Locate the cell with the specified text and output its (x, y) center coordinate. 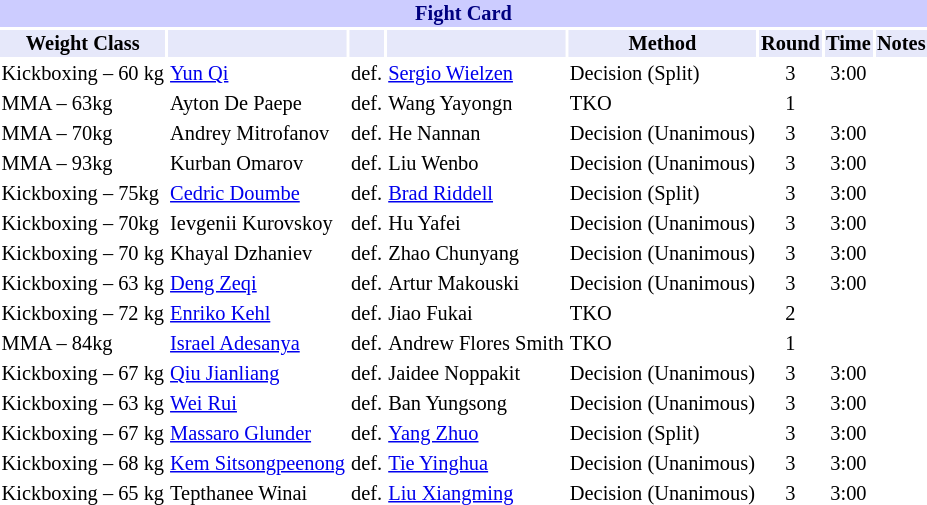
Jiao Fukai (476, 314)
Weight Class (83, 44)
2 (790, 314)
Kickboxing – 70 kg (83, 254)
Kickboxing – 75kg (83, 194)
He Nannan (476, 134)
Artur Makouski (476, 284)
Time (848, 44)
Yang Zhuo (476, 434)
Jaidee Noppakit (476, 374)
MMA – 70kg (83, 134)
Tie Yinghua (476, 464)
Kickboxing – 70kg (83, 224)
Ban Yungsong (476, 404)
Kem Sitsongpeenong (258, 464)
Andrey Mitrofanov (258, 134)
Fight Card (464, 14)
Ayton De Paepe (258, 104)
Massaro Glunder (258, 434)
Method (662, 44)
Israel Adesanya (258, 344)
Kickboxing – 68 kg (83, 464)
MMA – 93kg (83, 164)
Cedric Doumbe (258, 194)
Ievgenii Kurovskoy (258, 224)
MMA – 63kg (83, 104)
Qiu Jianliang (258, 374)
Wei Rui (258, 404)
Khayal Dzhaniev (258, 254)
Sergio Wielzen (476, 74)
Andrew Flores Smith (476, 344)
Deng Zeqi (258, 284)
Enriko Kehl (258, 314)
Liu Wenbo (476, 164)
Yun Qi (258, 74)
Kickboxing – 60 kg (83, 74)
Wang Yayongn (476, 104)
Hu Yafei (476, 224)
Brad Riddell (476, 194)
Kickboxing – 72 kg (83, 314)
Round (790, 44)
Zhao Chunyang (476, 254)
Notes (901, 44)
Kurban Omarov (258, 164)
MMA – 84kg (83, 344)
